Provide the (X, Y) coordinate of the cell's center where the given text is located.  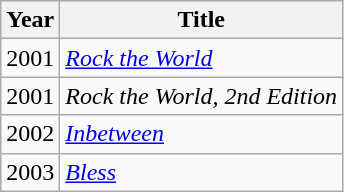
2003 (30, 172)
Inbetween (202, 134)
Rock the World, 2nd Edition (202, 96)
2002 (30, 134)
Bless (202, 172)
Year (30, 20)
Title (202, 20)
Rock the World (202, 58)
